Return (x, y) of the center of cell containing provided text 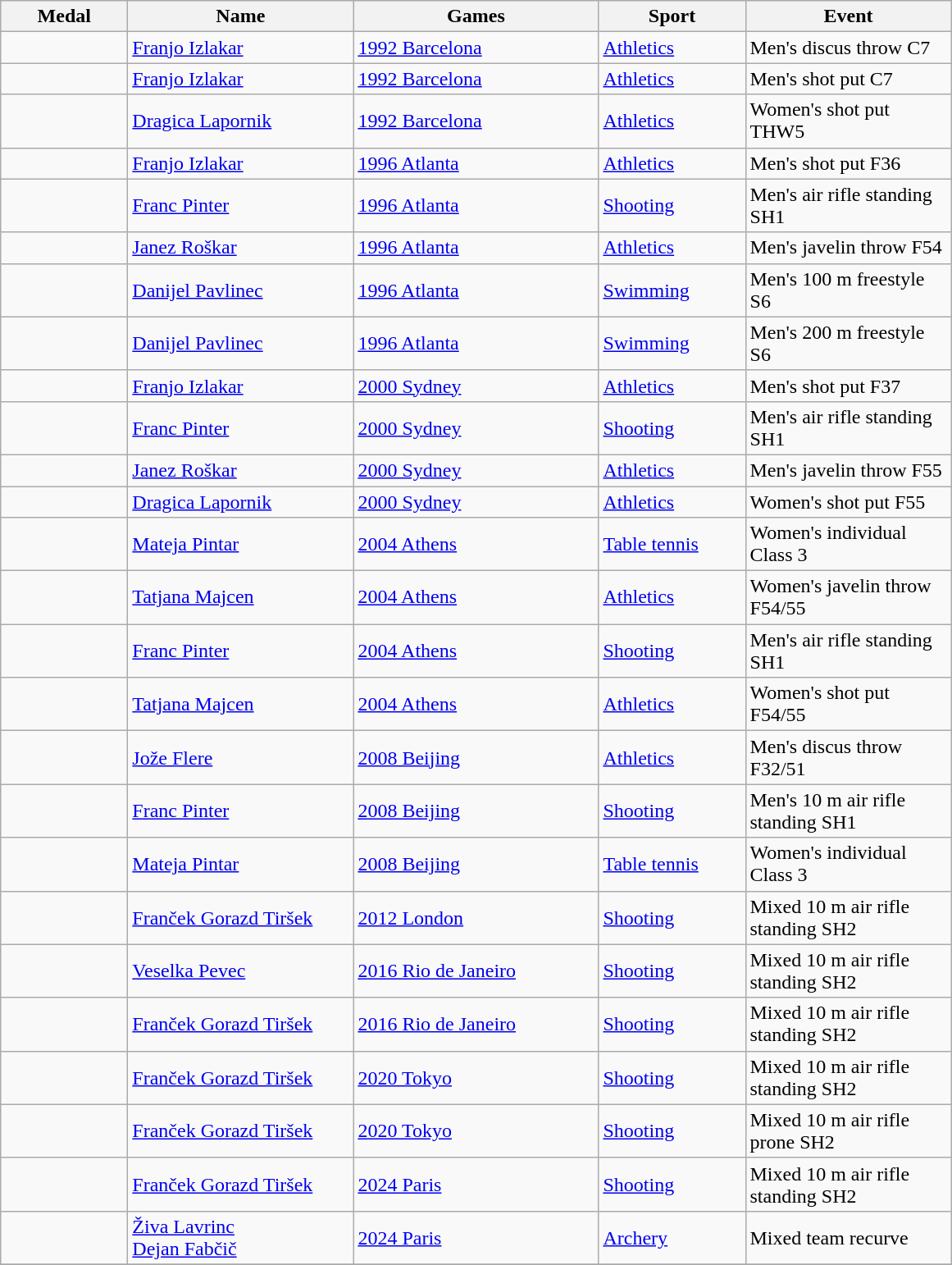
Men's 10 m air rifle standing SH1 (848, 811)
Sport (672, 16)
Mixed team recurve (848, 1237)
Men's shot put F36 (848, 163)
Name (241, 16)
Men's shot put C7 (848, 79)
Veselka Pevec (241, 971)
Živa LavrincDejan Fabčič (241, 1237)
Women's javelin throw F54/55 (848, 597)
Games (476, 16)
Men's 100 m freestyle S6 (848, 290)
Men's discus throw C7 (848, 48)
Mixed 10 m air rifle prone SH2 (848, 1130)
Jože Flere (241, 758)
Men's discus throw F32/51 (848, 758)
Medal (64, 16)
Women's shot put THW5 (848, 121)
Archery (672, 1237)
Event (848, 16)
Men's 200 m freestyle S6 (848, 343)
Men's javelin throw F54 (848, 248)
Women's shot put F55 (848, 501)
Women's shot put F54/55 (848, 704)
Men's shot put F37 (848, 386)
2012 London (476, 917)
Men's javelin throw F55 (848, 470)
